From the cell containing the given text, extract its center point as (X, Y) coordinate. 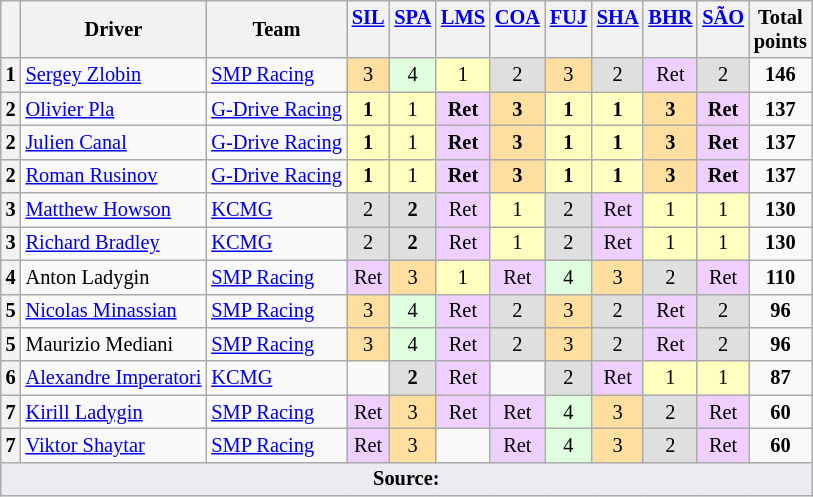
FUJ (568, 29)
146 (780, 75)
Roman Rusinov (114, 176)
Maurizio Mediani (114, 344)
SPA (412, 29)
Richard Bradley (114, 243)
Olivier Pla (114, 109)
Driver (114, 29)
BHR (670, 29)
Source: (406, 479)
COA (518, 29)
6 (11, 378)
Team (276, 29)
Anton Ladygin (114, 277)
SIL (368, 29)
Matthew Howson (114, 210)
110 (780, 277)
Nicolas Minassian (114, 311)
Sergey Zlobin (114, 75)
Alexandre Imperatori (114, 378)
Kirill Ladygin (114, 412)
SÃO (723, 29)
87 (780, 378)
Totalpoints (780, 29)
Julien Canal (114, 142)
SHA (618, 29)
Viktor Shaytar (114, 445)
LMS (463, 29)
